Return the [x, y] coordinate for the center point of the cell that contains the specified text.  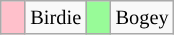
Birdie [56, 17]
Bogey [142, 17]
